Scan for the cell matching the given text and deliver its (x, y) coordinate at center. 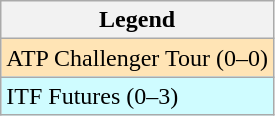
Legend (138, 20)
ITF Futures (0–3) (138, 96)
ATP Challenger Tour (0–0) (138, 58)
